Pinpoint the cell where the given text exists, returning its [x, y] midpoint coordinate. 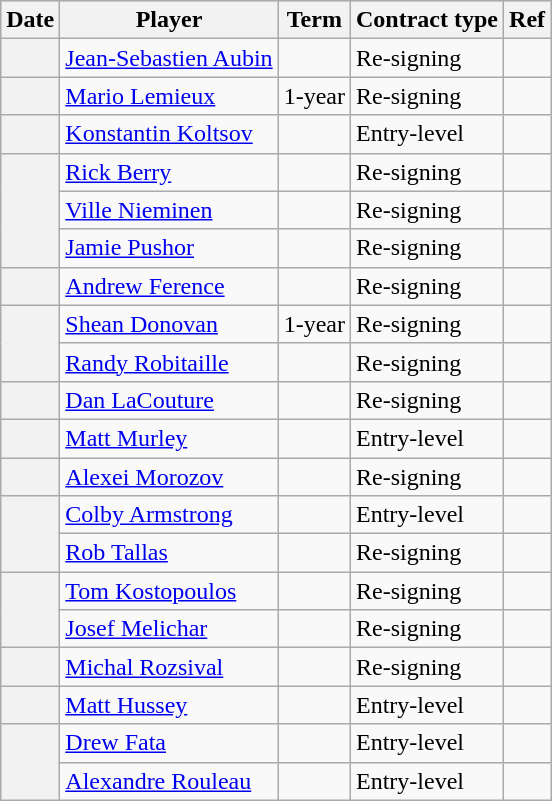
Term [314, 20]
Alexandre Rouleau [169, 781]
Shean Donovan [169, 324]
Jean-Sebastien Aubin [169, 58]
Matt Hussey [169, 705]
Alexei Morozov [169, 477]
Mario Lemieux [169, 96]
Andrew Ference [169, 286]
Contract type [428, 20]
Michal Rozsival [169, 667]
Dan LaCouture [169, 400]
Konstantin Koltsov [169, 134]
Drew Fata [169, 743]
Rob Tallas [169, 553]
Jamie Pushor [169, 248]
Colby Armstrong [169, 515]
Tom Kostopoulos [169, 591]
Matt Murley [169, 438]
Ville Nieminen [169, 210]
Josef Melichar [169, 629]
Rick Berry [169, 172]
Date [30, 20]
Player [169, 20]
Ref [528, 20]
Randy Robitaille [169, 362]
